Extract the (x, y) coordinate from the center of the cell holding the provided text.  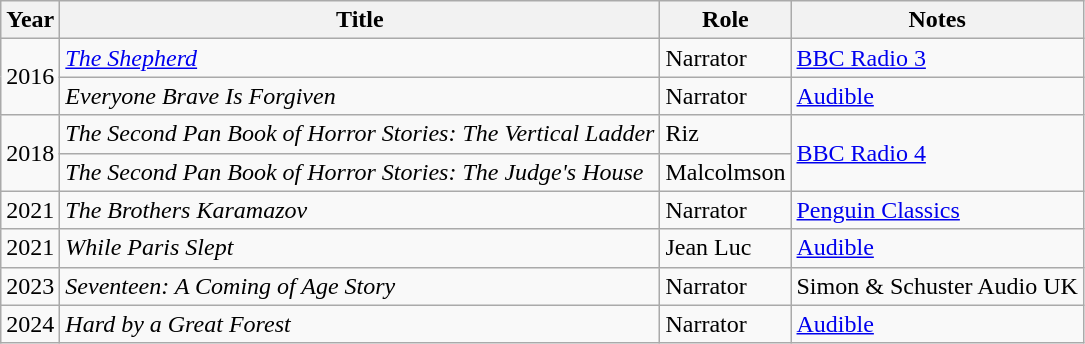
2016 (30, 77)
Jean Luc (726, 248)
Role (726, 20)
Riz (726, 134)
2023 (30, 286)
The Brothers Karamazov (360, 210)
While Paris Slept (360, 248)
Simon & Schuster Audio UK (937, 286)
2018 (30, 153)
Year (30, 20)
The Second Pan Book of Horror Stories: The Judge's House (360, 172)
BBC Radio 3 (937, 58)
The Second Pan Book of Horror Stories: The Vertical Ladder (360, 134)
2024 (30, 324)
BBC Radio 4 (937, 153)
Notes (937, 20)
Seventeen: A Coming of Age Story (360, 286)
Hard by a Great Forest (360, 324)
Title (360, 20)
Everyone Brave Is Forgiven (360, 96)
The Shepherd (360, 58)
Malcolmson (726, 172)
Penguin Classics (937, 210)
